Find where the given text appears and provide that cell's center as [x, y] coordinate. 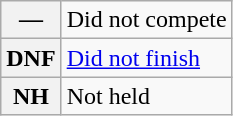
Not held [146, 96]
Did not compete [146, 20]
— [31, 20]
NH [31, 96]
DNF [31, 58]
Did not finish [146, 58]
